From the cell containing the given text, extract its center point as [x, y] coordinate. 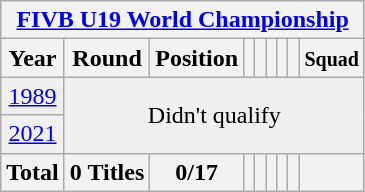
2021 [33, 134]
0/17 [197, 172]
Round [107, 58]
Didn't qualify [214, 115]
Position [197, 58]
1989 [33, 96]
0 Titles [107, 172]
Total [33, 172]
FIVB U19 World Championship [183, 20]
Year [33, 58]
Squad [332, 58]
